Search for the cell housing the specified text and yield its (X, Y) center coordinate. 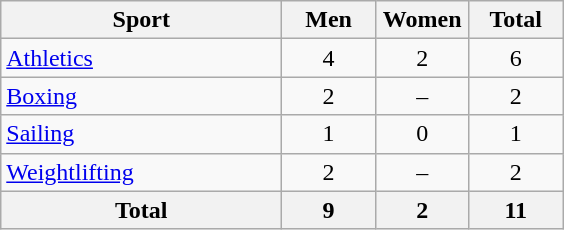
Sailing (142, 134)
Weightlifting (142, 172)
9 (329, 210)
6 (516, 58)
Sport (142, 20)
11 (516, 210)
4 (329, 58)
Women (422, 20)
0 (422, 134)
Men (329, 20)
Athletics (142, 58)
Boxing (142, 96)
